Extract the (X, Y) coordinate from the center of the cell holding the provided text.  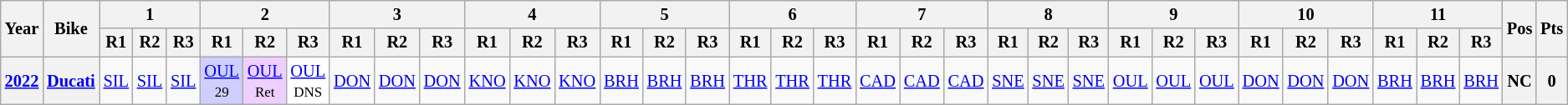
0 (1552, 81)
7 (922, 14)
10 (1306, 14)
8 (1049, 14)
3 (397, 14)
11 (1438, 14)
Year (22, 28)
2 (264, 14)
Bike (70, 28)
Ducati (70, 81)
OUL29 (222, 81)
2022 (22, 81)
9 (1174, 14)
4 (533, 14)
5 (664, 14)
OULDNS (309, 81)
Pts (1552, 28)
1 (151, 14)
NC (1519, 81)
Pos (1519, 28)
OULRet (265, 81)
6 (793, 14)
